Capture the cell that displays the provided text and extract its [X, Y] central coordinate. 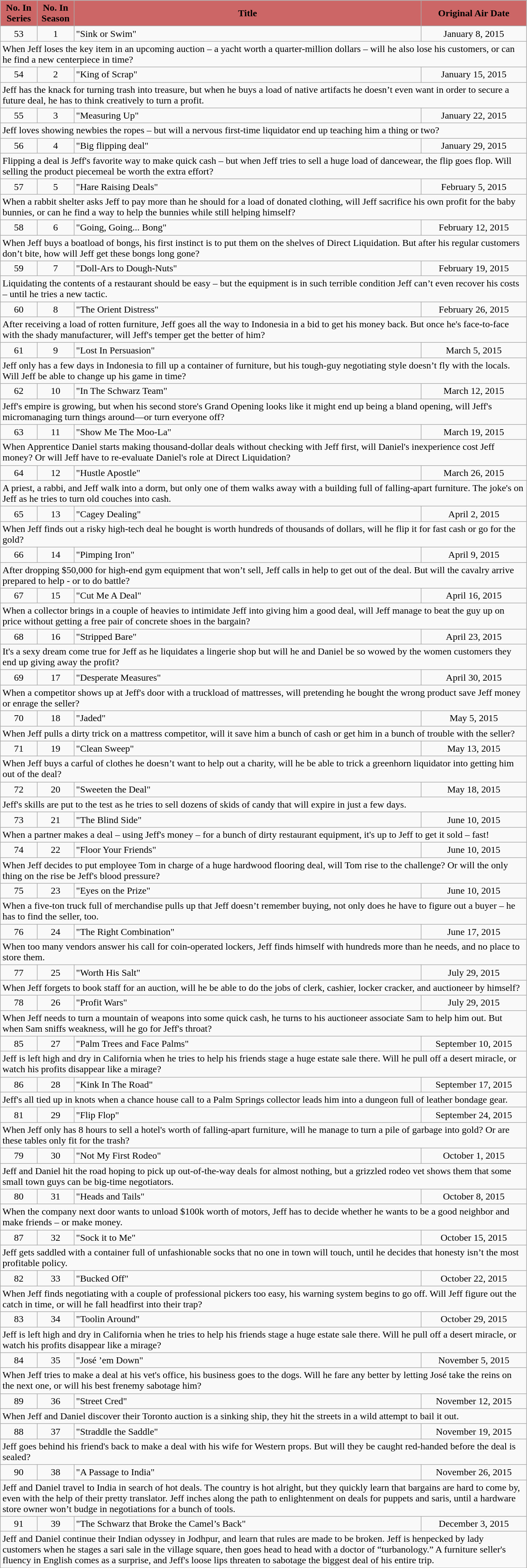
54 [19, 75]
No. InSeason [56, 13]
4 [56, 146]
"Straddle the Saddle" [248, 1431]
"Going, Going... Bong" [248, 227]
March 5, 2015 [474, 350]
"In The Schwarz Team" [248, 391]
October 15, 2015 [474, 1238]
"Palm Trees and Face Palms" [248, 1044]
September 17, 2015 [474, 1084]
April 16, 2015 [474, 596]
63 [19, 432]
When Jeff forgets to book staff for an auction, will he be able to do the jobs of clerk, cashier, locker cracker, and auctioneer by himself? [263, 988]
Title [248, 13]
March 19, 2015 [474, 432]
"Clean Sweep" [248, 748]
83 [19, 1319]
When too many vendors answer his call for coin-operated lockers, Jeff finds himself with hundreds more than he needs, and no place to store them. [263, 952]
86 [19, 1084]
April 23, 2015 [474, 637]
"Eyes on the Prize" [248, 891]
56 [19, 146]
73 [19, 820]
1 [56, 34]
38 [56, 1472]
"Floor Your Friends" [248, 850]
81 [19, 1115]
34 [56, 1319]
"Bucked Off" [248, 1278]
84 [19, 1360]
82 [19, 1278]
77 [19, 973]
68 [19, 637]
89 [19, 1401]
No. InSeries [19, 13]
March 12, 2015 [474, 391]
April 30, 2015 [474, 677]
62 [19, 391]
21 [56, 820]
"The Schwarz that Broke the Camel’s Back" [248, 1524]
18 [56, 718]
When a partner makes a deal – using Jeff's money – for a bunch of dirty restaurant equipment, it's up to Jeff to get it sold – fast! [263, 835]
65 [19, 514]
"Show Me The Moo-La" [248, 432]
35 [56, 1360]
February 12, 2015 [474, 227]
26 [56, 1003]
"Big flipping deal" [248, 146]
October 29, 2015 [474, 1319]
"Worth His Salt" [248, 973]
"Hustle Apostle" [248, 473]
88 [19, 1431]
"Doll-Ars to Dough-Nuts" [248, 269]
70 [19, 718]
January 22, 2015 [474, 115]
72 [19, 789]
"Street Cred" [248, 1401]
April 2, 2015 [474, 514]
79 [19, 1155]
36 [56, 1401]
"Profit Wars" [248, 1003]
55 [19, 115]
January 29, 2015 [474, 146]
23 [56, 891]
57 [19, 186]
64 [19, 473]
"José ’em Down" [248, 1360]
85 [19, 1044]
"Cagey Dealing" [248, 514]
"Kink In The Road" [248, 1084]
19 [56, 748]
November 19, 2015 [474, 1431]
"The Orient Distress" [248, 309]
29 [56, 1115]
33 [56, 1278]
February 26, 2015 [474, 309]
27 [56, 1044]
53 [19, 34]
15 [56, 596]
80 [19, 1197]
6 [56, 227]
30 [56, 1155]
November 26, 2015 [474, 1472]
37 [56, 1431]
December 3, 2015 [474, 1524]
"Desperate Measures" [248, 677]
71 [19, 748]
69 [19, 677]
59 [19, 269]
January 15, 2015 [474, 75]
11 [56, 432]
60 [19, 309]
"Cut Me A Deal" [248, 596]
8 [56, 309]
24 [56, 932]
39 [56, 1524]
November 12, 2015 [474, 1401]
January 8, 2015 [474, 34]
17 [56, 677]
"Toolin Around" [248, 1319]
Jeff loves showing newbies the ropes – but will a nervous first-time liquidator end up teaching him a thing or two? [263, 131]
April 9, 2015 [474, 555]
67 [19, 596]
10 [56, 391]
October 1, 2015 [474, 1155]
February 19, 2015 [474, 269]
28 [56, 1084]
"A Passage to India" [248, 1472]
14 [56, 555]
12 [56, 473]
October 22, 2015 [474, 1278]
16 [56, 637]
September 24, 2015 [474, 1115]
When Jeff and Daniel discover their Toronto auction is a sinking ship, they hit the streets in a wild attempt to bail it out. [263, 1416]
March 26, 2015 [474, 473]
58 [19, 227]
90 [19, 1472]
"Sink or Swim" [248, 34]
2 [56, 75]
76 [19, 932]
"Pimping Iron" [248, 555]
October 8, 2015 [474, 1197]
September 10, 2015 [474, 1044]
32 [56, 1238]
"Not My First Rodeo" [248, 1155]
5 [56, 186]
When Jeff finds out a risky high-tech deal he bought is worth hundreds of thousands of dollars, will he flip it for fast cash or go for the gold? [263, 534]
"King of Scrap" [248, 75]
"Flip Flop" [248, 1115]
"Lost In Persuasion" [248, 350]
"Measuring Up" [248, 115]
When Jeff pulls a dirty trick on a mattress competitor, will it save him a bunch of cash or get him in a bunch of trouble with the seller? [263, 733]
"The Blind Side" [248, 820]
Jeff's all tied up in knots when a chance house call to a Palm Springs collector leads him into a dungeon full of leather bondage gear. [263, 1100]
66 [19, 555]
May 18, 2015 [474, 789]
"Heads and Tails" [248, 1197]
75 [19, 891]
May 5, 2015 [474, 718]
"Stripped Bare" [248, 637]
7 [56, 269]
"Sweeten the Deal" [248, 789]
May 13, 2015 [474, 748]
June 17, 2015 [474, 932]
3 [56, 115]
February 5, 2015 [474, 186]
"The Right Combination" [248, 932]
87 [19, 1238]
22 [56, 850]
78 [19, 1003]
Original Air Date [474, 13]
Jeff goes behind his friend's back to make a deal with his wife for Western props. But will they be caught red-handed before the deal is sealed? [263, 1452]
9 [56, 350]
74 [19, 850]
November 5, 2015 [474, 1360]
13 [56, 514]
Jeff's skills are put to the test as he tries to sell dozens of skids of candy that will expire in just a few days. [263, 804]
25 [56, 973]
61 [19, 350]
"Sock it to Me" [248, 1238]
20 [56, 789]
31 [56, 1197]
91 [19, 1524]
"Jaded" [248, 718]
"Hare Raising Deals" [248, 186]
